Find where the given text appears and provide that cell's center as [X, Y] coordinate. 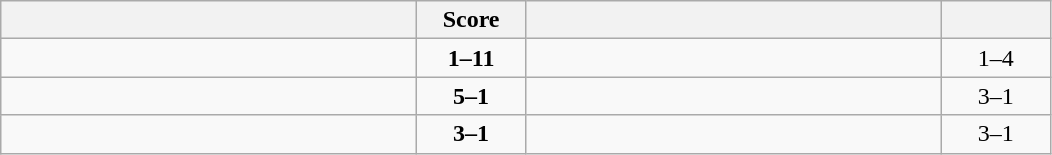
Score [472, 20]
5–1 [472, 96]
1–4 [996, 58]
1–11 [472, 58]
